Provide the (X, Y) coordinate of the cell's center where the given text is located.  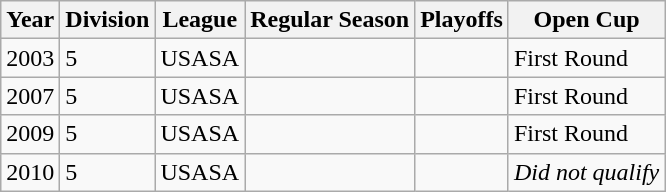
2007 (30, 96)
Open Cup (586, 20)
Division (108, 20)
Did not qualify (586, 172)
Year (30, 20)
Playoffs (462, 20)
League (200, 20)
2009 (30, 134)
2010 (30, 172)
2003 (30, 58)
Regular Season (330, 20)
